Return the (x, y) coordinate for the center point of the cell that contains the specified text.  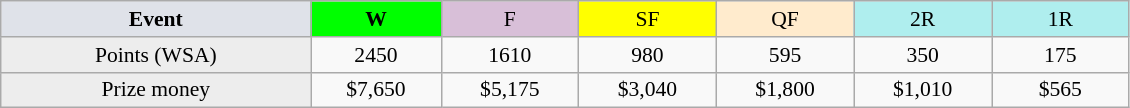
595 (785, 55)
350 (923, 55)
F (510, 19)
175 (1061, 55)
$5,175 (510, 90)
QF (785, 19)
$1,800 (785, 90)
2450 (376, 55)
2R (923, 19)
$3,040 (648, 90)
Prize money (156, 90)
SF (648, 19)
1R (1061, 19)
1610 (510, 55)
W (376, 19)
$565 (1061, 90)
980 (648, 55)
$7,650 (376, 90)
Event (156, 19)
Points (WSA) (156, 55)
$1,010 (923, 90)
